Locate the cell with the specified text and output its (x, y) center coordinate. 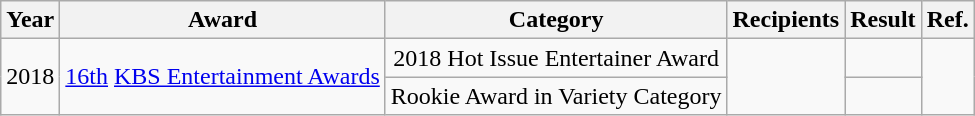
Rookie Award in Variety Category (556, 96)
2018 (30, 77)
Category (556, 20)
Ref. (948, 20)
16th KBS Entertainment Awards (223, 77)
Recipients (786, 20)
Year (30, 20)
Result (883, 20)
2018 Hot Issue Entertainer Award (556, 58)
Award (223, 20)
